Identify which cell holds the provided text, then report its [x, y] central coordinate. 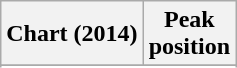
Chart (2014) [72, 34]
Peakposition [189, 34]
